For the text-containing cell, return its midpoint in (x, y) coordinate format. 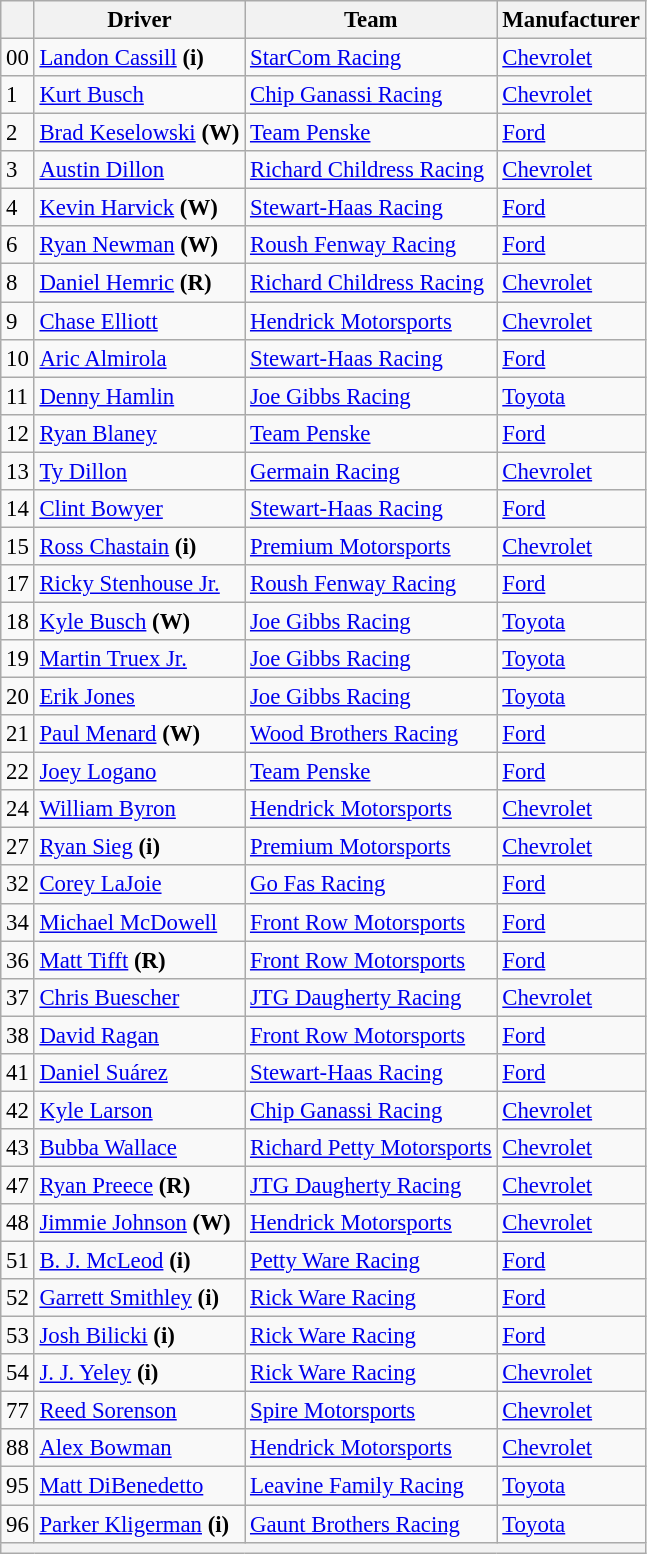
20 (18, 697)
Michael McDowell (140, 922)
Ryan Preece (R) (140, 1185)
Kurt Busch (140, 95)
51 (18, 1261)
Landon Cassill (i) (140, 58)
13 (18, 471)
Ross Chastain (i) (140, 546)
43 (18, 1148)
15 (18, 546)
Matt Tifft (R) (140, 960)
Ryan Sieg (i) (140, 847)
Corey LaJoie (140, 885)
Bubba Wallace (140, 1148)
32 (18, 885)
Ricky Stenhouse Jr. (140, 584)
4 (18, 208)
22 (18, 772)
Gaunt Brothers Racing (371, 1524)
96 (18, 1524)
Kyle Busch (W) (140, 621)
Team (371, 20)
47 (18, 1185)
54 (18, 1373)
Daniel Suárez (140, 1073)
48 (18, 1223)
Erik Jones (140, 697)
17 (18, 584)
Wood Brothers Racing (371, 734)
00 (18, 58)
Chase Elliott (140, 321)
Garrett Smithley (i) (140, 1298)
Austin Dillon (140, 170)
Jimmie Johnson (W) (140, 1223)
21 (18, 734)
Clint Bowyer (140, 509)
Ryan Blaney (140, 433)
Germain Racing (371, 471)
1 (18, 95)
Josh Bilicki (i) (140, 1336)
27 (18, 847)
42 (18, 1110)
Aric Almirola (140, 358)
10 (18, 358)
Richard Petty Motorsports (371, 1148)
Ty Dillon (140, 471)
Kevin Harvick (W) (140, 208)
Petty Ware Racing (371, 1261)
2 (18, 133)
Chris Buescher (140, 997)
Leavine Family Racing (371, 1486)
Joey Logano (140, 772)
9 (18, 321)
J. J. Yeley (i) (140, 1373)
Reed Sorenson (140, 1411)
11 (18, 396)
Paul Menard (W) (140, 734)
Ryan Newman (W) (140, 245)
Manufacturer (571, 20)
Parker Kligerman (i) (140, 1524)
24 (18, 809)
34 (18, 922)
52 (18, 1298)
William Byron (140, 809)
Matt DiBenedetto (140, 1486)
19 (18, 659)
12 (18, 433)
Denny Hamlin (140, 396)
Kyle Larson (140, 1110)
18 (18, 621)
Spire Motorsports (371, 1411)
3 (18, 170)
B. J. McLeod (i) (140, 1261)
Alex Bowman (140, 1449)
David Ragan (140, 1035)
41 (18, 1073)
95 (18, 1486)
38 (18, 1035)
Martin Truex Jr. (140, 659)
14 (18, 509)
6 (18, 245)
37 (18, 997)
StarCom Racing (371, 58)
Daniel Hemric (R) (140, 283)
8 (18, 283)
88 (18, 1449)
Go Fas Racing (371, 885)
77 (18, 1411)
Brad Keselowski (W) (140, 133)
Driver (140, 20)
36 (18, 960)
53 (18, 1336)
